Determine the [X, Y] coordinate at the center of the cell enclosing the given text.  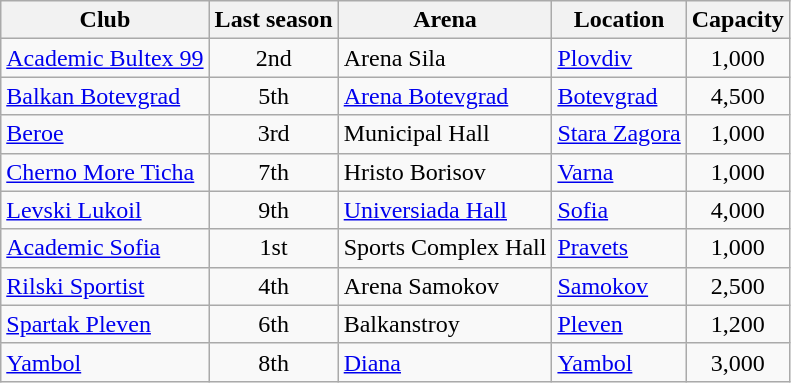
3,000 [738, 362]
Sports Complex Hall [445, 248]
Academic Sofia [105, 248]
Academic Bultex 99 [105, 58]
Levski Lukoil [105, 210]
4,500 [738, 96]
Club [105, 20]
3rd [274, 134]
5th [274, 96]
Municipal Hall [445, 134]
Last season [274, 20]
Location [619, 20]
2,500 [738, 286]
Universiada Hall [445, 210]
Capacity [738, 20]
Pleven [619, 324]
Hristo Borisov [445, 172]
Arena Botevgrad [445, 96]
Sofia [619, 210]
Balkanstroy [445, 324]
Beroe [105, 134]
Arena Samokov [445, 286]
1st [274, 248]
1,200 [738, 324]
Botevgrad [619, 96]
Balkan Botevgrad [105, 96]
Diana [445, 362]
Plovdiv [619, 58]
9th [274, 210]
4th [274, 286]
Cherno More Ticha [105, 172]
Varna [619, 172]
Arena Sila [445, 58]
Pravets [619, 248]
2nd [274, 58]
6th [274, 324]
Spartak Pleven [105, 324]
Arena [445, 20]
Rilski Sportist [105, 286]
4,000 [738, 210]
7th [274, 172]
8th [274, 362]
Samokov [619, 286]
Stara Zagora [619, 134]
